Locate the cell with the specified text and output its (X, Y) center coordinate. 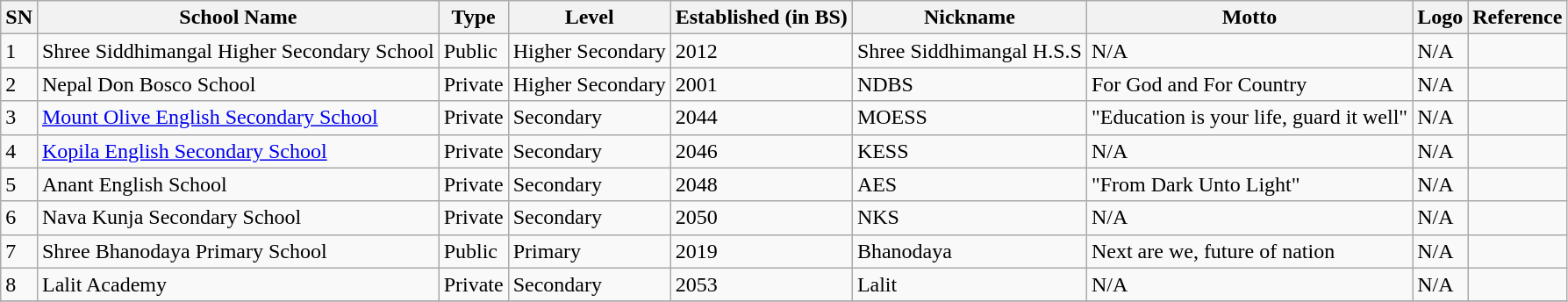
Kopila English Secondary School (238, 151)
School Name (238, 18)
Level (590, 18)
2001 (762, 84)
Next are we, future of nation (1249, 251)
3 (19, 118)
NKS (969, 218)
1 (19, 51)
2044 (762, 118)
Shree Siddhimangal H.S.S (969, 51)
Nava Kunja Secondary School (238, 218)
2019 (762, 251)
2012 (762, 51)
Nickname (969, 18)
5 (19, 184)
Established (in BS) (762, 18)
"From Dark Unto Light" (1249, 184)
Anant English School (238, 184)
Shree Siddhimangal Higher Secondary School (238, 51)
Primary (590, 251)
AES (969, 184)
Lalit Academy (238, 284)
2 (19, 84)
Nepal Don Bosco School (238, 84)
8 (19, 284)
7 (19, 251)
NDBS (969, 84)
Mount Olive English Secondary School (238, 118)
Bhanodaya (969, 251)
2048 (762, 184)
Reference (1518, 18)
6 (19, 218)
2050 (762, 218)
MOESS (969, 118)
2046 (762, 151)
Lalit (969, 284)
Motto (1249, 18)
KESS (969, 151)
Shree Bhanodaya Primary School (238, 251)
Logo (1441, 18)
Type (474, 18)
SN (19, 18)
For God and For Country (1249, 84)
"Education is your life, guard it well" (1249, 118)
4 (19, 151)
2053 (762, 284)
